Find where the given text appears and provide that cell's center as (X, Y) coordinate. 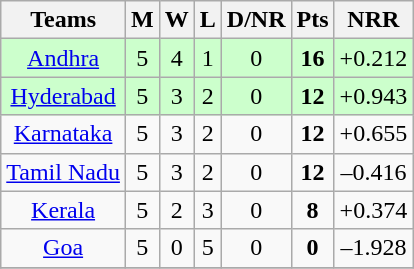
16 (312, 58)
Hyderabad (64, 96)
+0.943 (374, 96)
Pts (312, 20)
4 (176, 58)
Andhra (64, 58)
Goa (64, 248)
Karnataka (64, 134)
W (176, 20)
M (142, 20)
+0.212 (374, 58)
L (208, 20)
–0.416 (374, 172)
Teams (64, 20)
8 (312, 210)
1 (208, 58)
–1.928 (374, 248)
Tamil Nadu (64, 172)
D/NR (256, 20)
+0.655 (374, 134)
+0.374 (374, 210)
Kerala (64, 210)
NRR (374, 20)
